Pinpoint the cell where the given text exists, returning its [x, y] midpoint coordinate. 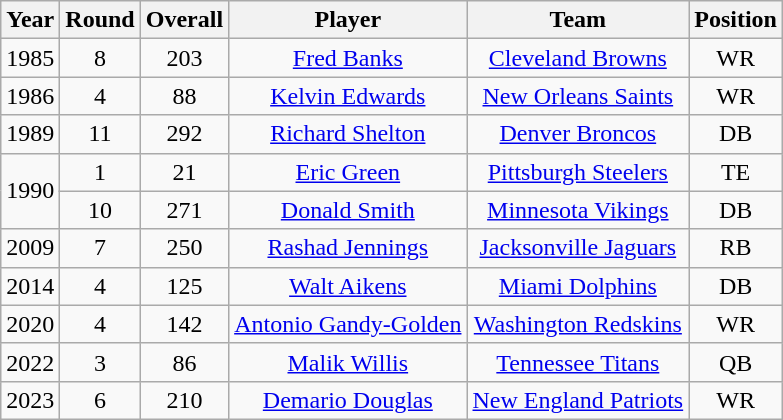
6 [100, 400]
Cleveland Browns [578, 58]
Fred Banks [348, 58]
2020 [30, 324]
Year [30, 20]
Team [578, 20]
QB [736, 362]
Richard Shelton [348, 134]
Jacksonville Jaguars [578, 248]
11 [100, 134]
271 [184, 210]
Walt Aikens [348, 286]
Player [348, 20]
Miami Dolphins [578, 286]
Minnesota Vikings [578, 210]
1989 [30, 134]
Eric Green [348, 172]
142 [184, 324]
7 [100, 248]
3 [100, 362]
Donald Smith [348, 210]
1986 [30, 96]
2023 [30, 400]
250 [184, 248]
Demario Douglas [348, 400]
New England Patriots [578, 400]
125 [184, 286]
10 [100, 210]
Pittsburgh Steelers [578, 172]
2022 [30, 362]
Denver Broncos [578, 134]
Tennessee Titans [578, 362]
2014 [30, 286]
2009 [30, 248]
Washington Redskins [578, 324]
Malik Willis [348, 362]
Round [100, 20]
Rashad Jennings [348, 248]
292 [184, 134]
Kelvin Edwards [348, 96]
21 [184, 172]
1985 [30, 58]
TE [736, 172]
1990 [30, 191]
Antonio Gandy-Golden [348, 324]
1 [100, 172]
88 [184, 96]
8 [100, 58]
RB [736, 248]
New Orleans Saints [578, 96]
Position [736, 20]
210 [184, 400]
203 [184, 58]
Overall [184, 20]
86 [184, 362]
